Scan for the cell matching the given text and deliver its (x, y) coordinate at center. 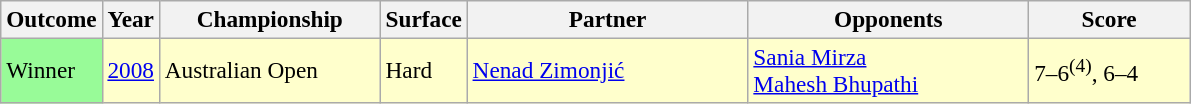
Surface (424, 19)
Championship (270, 19)
Score (1110, 19)
Australian Open (270, 70)
Year (130, 19)
Outcome (52, 19)
Sania Mirza Mahesh Bhupathi (888, 70)
Partner (608, 19)
Nenad Zimonjić (608, 70)
7–6(4), 6–4 (1110, 70)
Opponents (888, 19)
Hard (424, 70)
2008 (130, 70)
Winner (52, 70)
